Find where the given text appears and provide that cell's center as [x, y] coordinate. 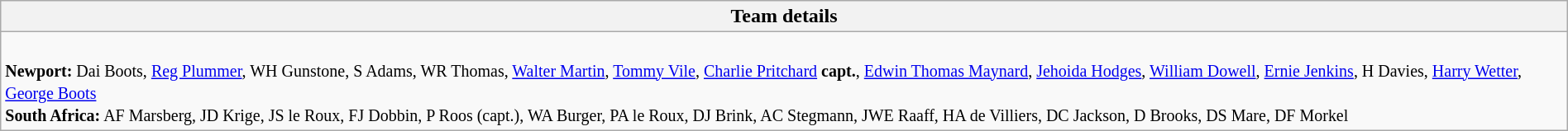
Team details [784, 16]
